Scan for the cell matching the given text and deliver its (X, Y) coordinate at center. 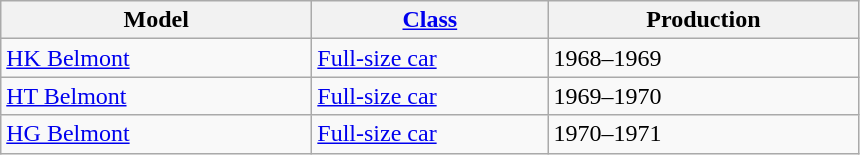
1968–1969 (704, 58)
Model (156, 20)
HK Belmont (156, 58)
HT Belmont (156, 96)
Production (704, 20)
1970–1971 (704, 134)
1969–1970 (704, 96)
HG Belmont (156, 134)
Class (430, 20)
